Determine the (x, y) coordinate at the center of the cell enclosing the given text.  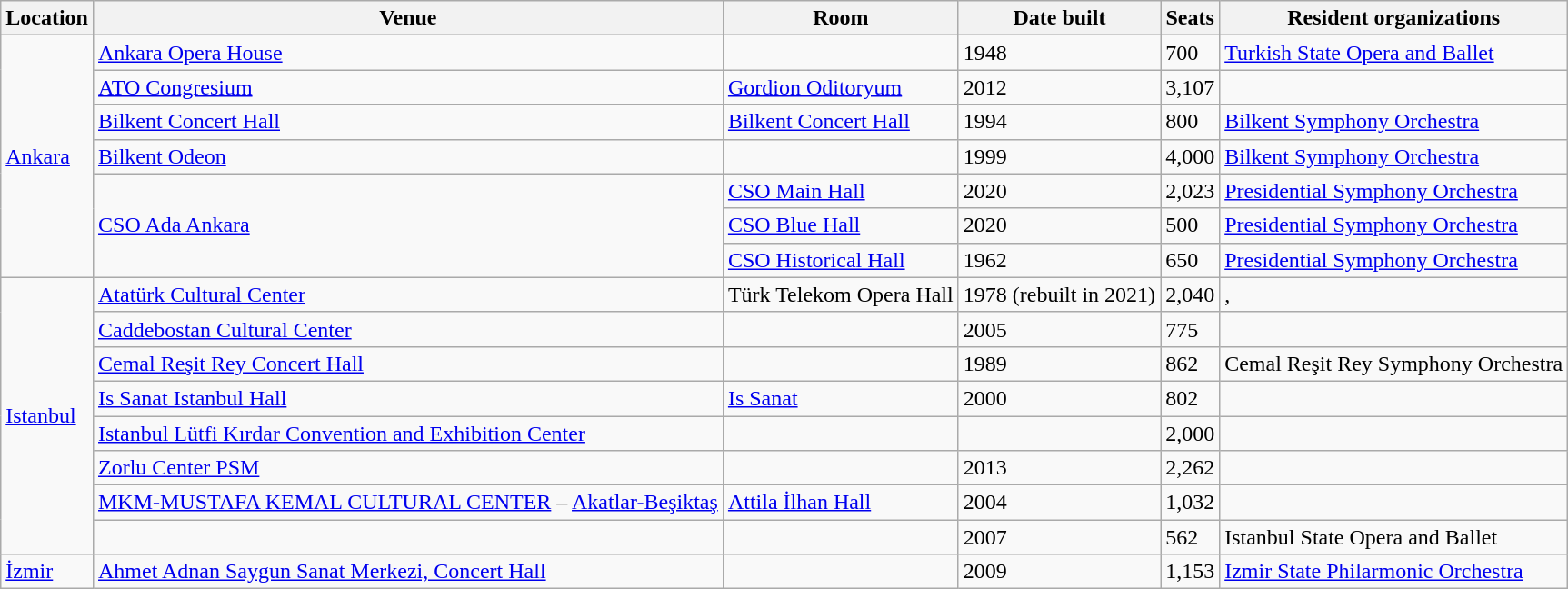
CSO Historical Hall (840, 260)
802 (1191, 398)
800 (1191, 122)
Attila İlhan Hall (840, 503)
Cemal Reşit Rey Symphony Orchestra (1394, 364)
2013 (1059, 468)
Türk Telekom Opera Hall (840, 294)
2009 (1059, 572)
1994 (1059, 122)
MKM-MUSTAFA KEMAL CULTURAL CENTER – Akatlar-Beşiktaş (407, 503)
, (1394, 294)
CSO Blue Hall (840, 225)
775 (1191, 329)
2012 (1059, 87)
2005 (1059, 329)
2,262 (1191, 468)
Izmir State Philarmonic Orchestra (1394, 572)
Zorlu Center PSM (407, 468)
4,000 (1191, 156)
Turkish State Opera and Ballet (1394, 53)
2007 (1059, 537)
CSO Ada Ankara (407, 225)
Is Sanat Istanbul Hall (407, 398)
1999 (1059, 156)
Is Sanat (840, 398)
Ankara Opera House (407, 53)
Istanbul (47, 415)
1962 (1059, 260)
Room (840, 18)
2,023 (1191, 191)
500 (1191, 225)
1,153 (1191, 572)
Venue (407, 18)
Atatürk Cultural Center (407, 294)
CSO Main Hall (840, 191)
1978 (rebuilt in 2021) (1059, 294)
Ankara (47, 156)
1989 (1059, 364)
Istanbul Lütfi Kırdar Convention and Exhibition Center (407, 434)
Istanbul State Opera and Ballet (1394, 537)
1948 (1059, 53)
862 (1191, 364)
Bilkent Odeon (407, 156)
700 (1191, 53)
562 (1191, 537)
1,032 (1191, 503)
Location (47, 18)
2,040 (1191, 294)
İzmir (47, 572)
Date built (1059, 18)
Gordion Oditoryum (840, 87)
2,000 (1191, 434)
2004 (1059, 503)
ATO Congresium (407, 87)
2000 (1059, 398)
650 (1191, 260)
Seats (1191, 18)
Cemal Reşit Rey Concert Hall (407, 364)
Caddebostan Cultural Center (407, 329)
3,107 (1191, 87)
Ahmet Adnan Saygun Sanat Merkezi, Concert Hall (407, 572)
Resident organizations (1394, 18)
